Capture the cell that displays the provided text and extract its [X, Y] central coordinate. 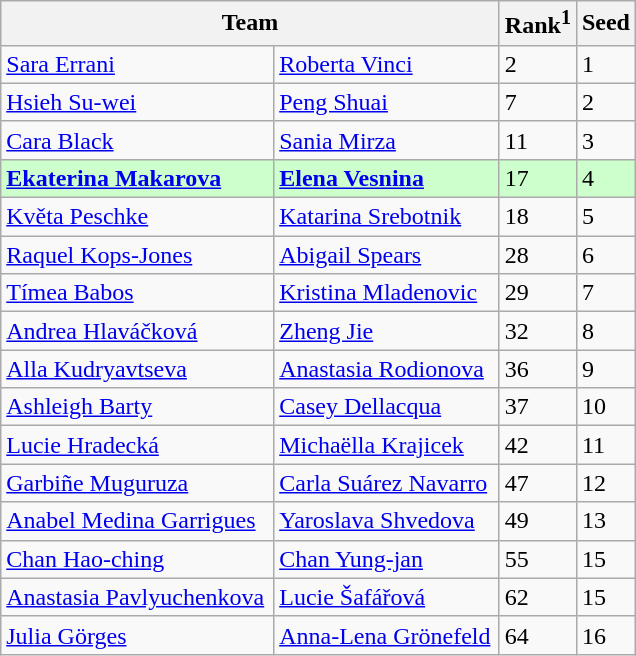
Elena Vesnina [387, 178]
Seed [606, 24]
Hsieh Su-wei [138, 102]
Casey Dellacqua [387, 407]
Chan Hao-ching [138, 559]
Anastasia Rodionova [387, 369]
Tímea Babos [138, 293]
Lucie Hradecká [138, 445]
Roberta Vinci [387, 64]
Ashleigh Barty [138, 407]
Andrea Hlaváčková [138, 331]
16 [606, 635]
62 [538, 597]
17 [538, 178]
37 [538, 407]
Julia Görges [138, 635]
47 [538, 483]
Garbiñe Muguruza [138, 483]
Kristina Mladenovic [387, 293]
32 [538, 331]
Alla Kudryavtseva [138, 369]
Rank1 [538, 24]
Květa Peschke [138, 217]
18 [538, 217]
64 [538, 635]
Lucie Šafářová [387, 597]
5 [606, 217]
Sara Errani [138, 64]
Abigail Spears [387, 255]
Yaroslava Shvedova [387, 521]
Katarina Srebotnik [387, 217]
36 [538, 369]
12 [606, 483]
10 [606, 407]
Michaëlla Krajicek [387, 445]
Anabel Medina Garrigues [138, 521]
1 [606, 64]
4 [606, 178]
49 [538, 521]
Cara Black [138, 140]
8 [606, 331]
9 [606, 369]
Peng Shuai [387, 102]
Chan Yung-jan [387, 559]
3 [606, 140]
29 [538, 293]
Sania Mirza [387, 140]
Raquel Kops-Jones [138, 255]
Ekaterina Makarova [138, 178]
Anastasia Pavlyuchenkova [138, 597]
13 [606, 521]
6 [606, 255]
28 [538, 255]
Anna-Lena Grönefeld [387, 635]
42 [538, 445]
55 [538, 559]
Carla Suárez Navarro [387, 483]
Zheng Jie [387, 331]
Team [250, 24]
